Identify which cell holds the provided text, then report its [x, y] central coordinate. 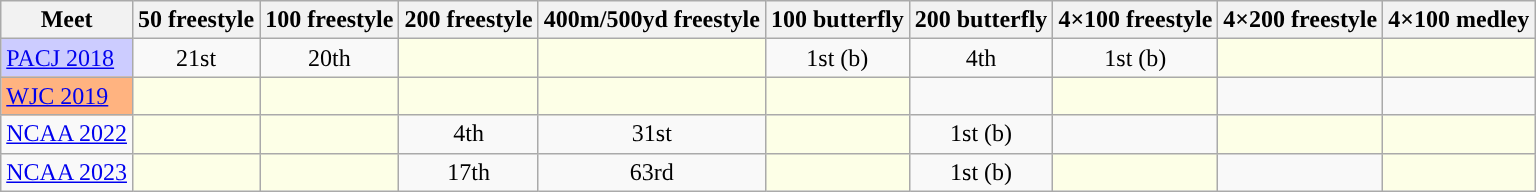
NCAA 2022 [67, 134]
50 freestyle [196, 20]
4×100 medley [1459, 20]
NCAA 2023 [67, 172]
100 freestyle [330, 20]
20th [330, 58]
31st [652, 134]
100 butterfly [837, 20]
400m/500yd freestyle [652, 20]
21st [196, 58]
63rd [652, 172]
PACJ 2018 [67, 58]
4×200 freestyle [1300, 20]
17th [468, 172]
4×100 freestyle [1136, 20]
200 butterfly [981, 20]
WJC 2019 [67, 96]
200 freestyle [468, 20]
Meet [67, 20]
